Capture the cell that displays the provided text and extract its [x, y] central coordinate. 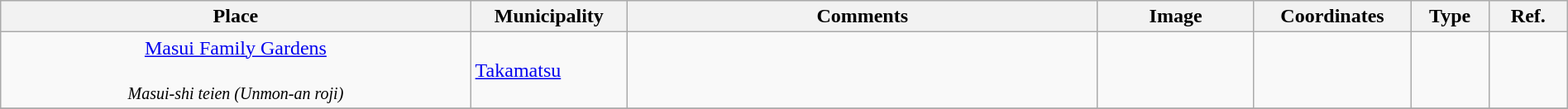
Ref. [1528, 17]
Municipality [549, 17]
Image [1176, 17]
Takamatsu [549, 70]
Type [1451, 17]
Comments [863, 17]
Place [236, 17]
Coordinates [1331, 17]
Masui Family GardensMasui-shi teien (Unmon-an roji) [236, 70]
